Output the [x, y] coordinate of the center of the cell containing the given text.  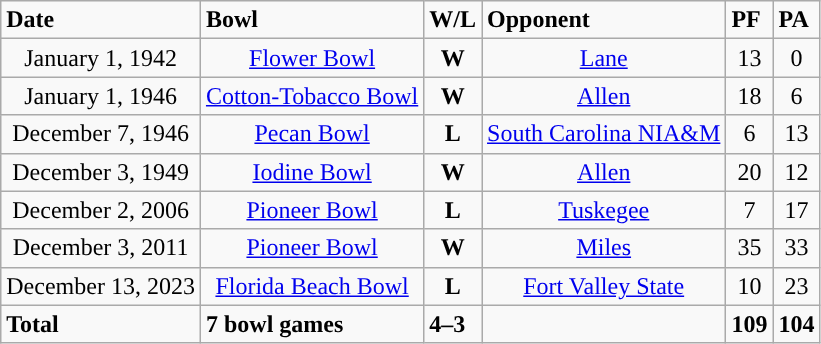
Fort Valley State [604, 286]
Florida Beach Bowl [312, 286]
Iodine Bowl [312, 172]
December 2, 2006 [101, 210]
33 [796, 248]
20 [750, 172]
January 1, 1946 [101, 96]
December 13, 2023 [101, 286]
23 [796, 286]
December 3, 2011 [101, 248]
January 1, 1942 [101, 58]
10 [750, 286]
18 [750, 96]
7 [750, 210]
Total [101, 324]
December 7, 1946 [101, 134]
Tuskegee [604, 210]
Miles [604, 248]
Pecan Bowl [312, 134]
Flower Bowl [312, 58]
December 3, 1949 [101, 172]
South Carolina NIA&M [604, 134]
Date [101, 20]
PA [796, 20]
7 bowl games [312, 324]
109 [750, 324]
Opponent [604, 20]
12 [796, 172]
35 [750, 248]
Lane [604, 58]
Cotton-Tobacco Bowl [312, 96]
W/L [453, 20]
17 [796, 210]
Bowl [312, 20]
104 [796, 324]
PF [750, 20]
0 [796, 58]
4–3 [453, 324]
